Provide the (X, Y) coordinate of the cell's center where the given text is located.  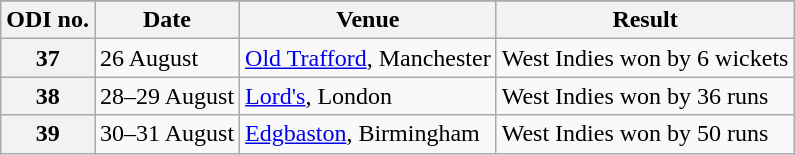
West Indies won by 6 wickets (645, 58)
Old Trafford, Manchester (368, 58)
Venue (368, 20)
Lord's, London (368, 96)
30–31 August (166, 134)
Date (166, 20)
39 (48, 134)
28–29 August (166, 96)
ODI no. (48, 20)
26 August (166, 58)
37 (48, 58)
West Indies won by 36 runs (645, 96)
West Indies won by 50 runs (645, 134)
38 (48, 96)
Result (645, 20)
Edgbaston, Birmingham (368, 134)
